Pinpoint the cell where the given text exists, returning its [X, Y] midpoint coordinate. 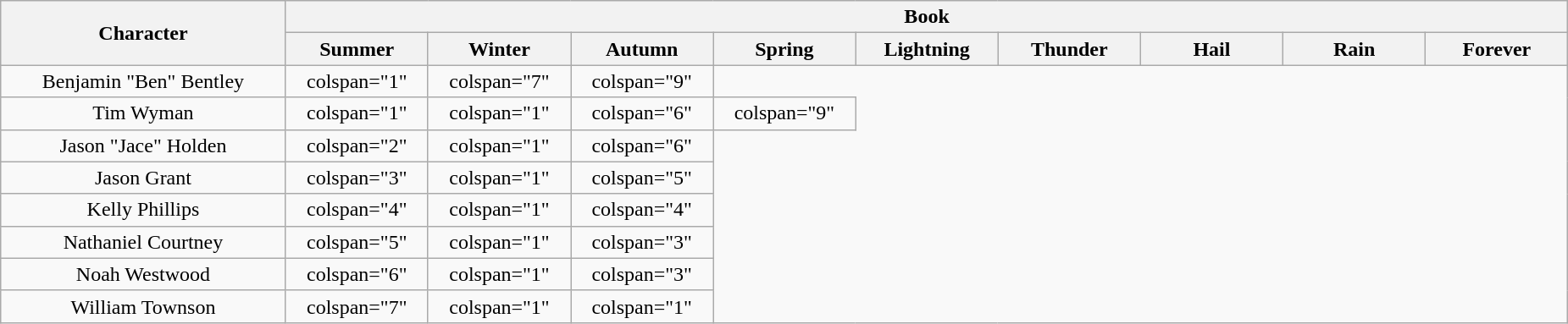
Jason Grant [143, 178]
Hail [1211, 49]
Character [143, 33]
Rain [1355, 49]
Kelly Phillips [143, 210]
William Townson [143, 306]
Benjamin "Ben" Bentley [143, 81]
Summer [357, 49]
Nathaniel Courtney [143, 242]
Book [927, 17]
Jason "Jace" Holden [143, 146]
Noah Westwood [143, 274]
Spring [784, 49]
Autumn [642, 49]
Thunder [1069, 49]
Tim Wyman [143, 113]
Winter [499, 49]
Forever [1497, 49]
Lightning [927, 49]
colspan="2" [357, 146]
